Return the [x, y] coordinate for the center point of the cell that contains the specified text.  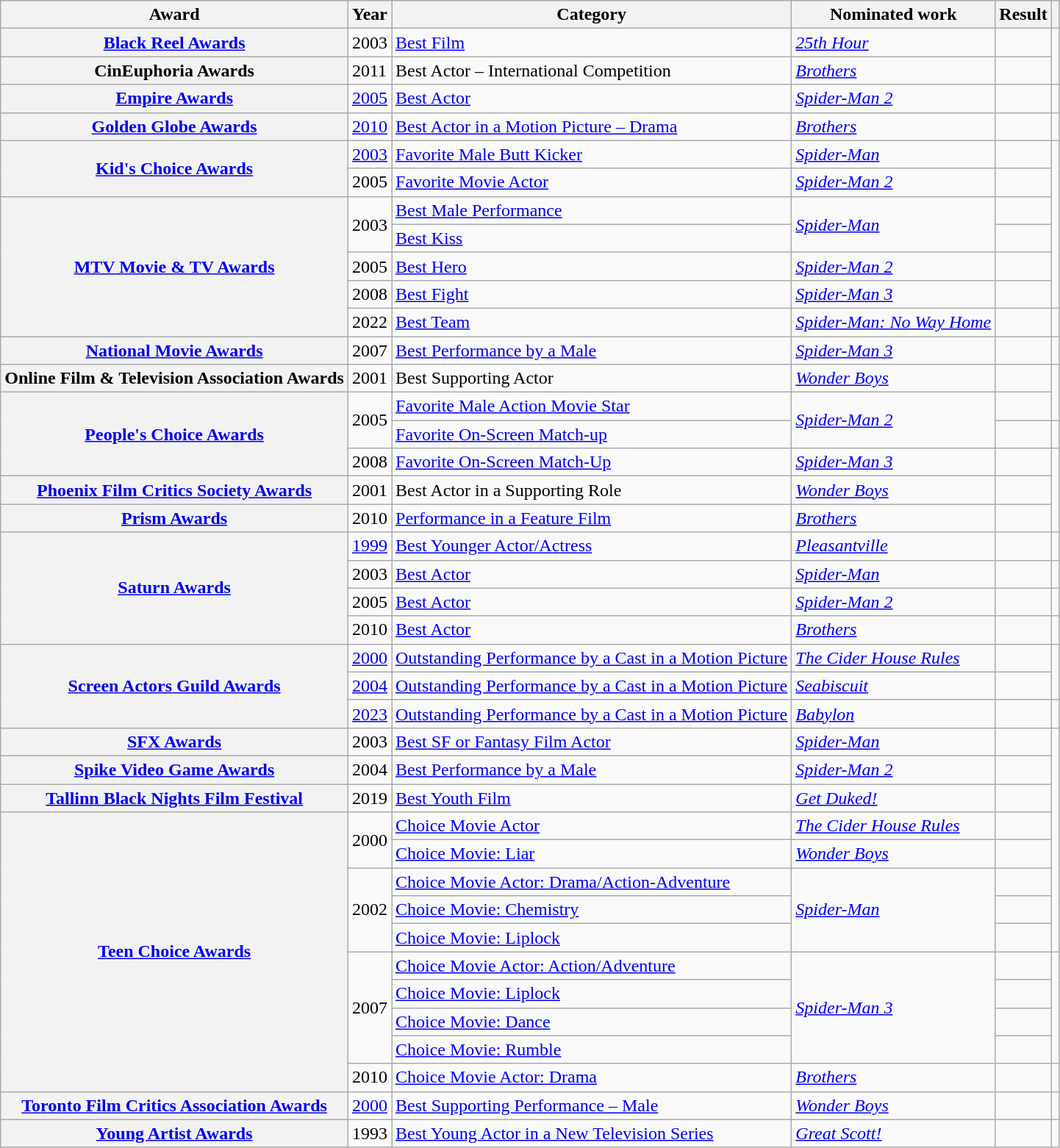
Choice Movie Actor: Drama/Action-Adventure [591, 882]
Choice Movie: Dance [591, 1022]
Toronto Film Critics Association Awards [175, 1105]
2019 [369, 797]
Best SF or Fantasy Film Actor [591, 742]
Golden Globe Awards [175, 126]
Award [175, 15]
SFX Awards [175, 742]
Online Film & Television Association Awards [175, 379]
Best Supporting Performance – Male [591, 1105]
Prism Awards [175, 518]
2023 [369, 714]
Best Actor in a Motion Picture – Drama [591, 126]
Best Younger Actor/Actress [591, 546]
Choice Movie: Liar [591, 854]
Pleasantville [894, 546]
Choice Movie: Chemistry [591, 910]
Favorite Male Butt Kicker [591, 154]
Year [369, 15]
1993 [369, 1133]
Performance in a Feature Film [591, 518]
People's Choice Awards [175, 434]
Best Film [591, 43]
Choice Movie Actor: Drama [591, 1077]
Best Team [591, 322]
Choice Movie Actor: Action/Adventure [591, 966]
Favorite On-Screen Match-up [591, 434]
2011 [369, 71]
Favorite Male Action Movie Star [591, 406]
Tallinn Black Nights Film Festival [175, 797]
Babylon [894, 714]
Favorite Movie Actor [591, 182]
National Movie Awards [175, 351]
Spider-Man: No Way Home [894, 322]
Best Hero [591, 266]
Result [1023, 15]
Saturn Awards [175, 588]
Best Actor – International Competition [591, 71]
2002 [369, 910]
CinEuphoria Awards [175, 71]
MTV Movie & TV Awards [175, 266]
Best Actor in a Supporting Role [591, 490]
Choice Movie: Rumble [591, 1050]
Black Reel Awards [175, 43]
Best Kiss [591, 238]
Best Young Actor in a New Television Series [591, 1133]
Get Duked! [894, 797]
Best Male Performance [591, 210]
Screen Actors Guild Awards [175, 686]
Favorite On-Screen Match-Up [591, 462]
Empire Awards [175, 98]
1999 [369, 546]
Young Artist Awards [175, 1133]
Category [591, 15]
2022 [369, 322]
Best Youth Film [591, 797]
Seabiscuit [894, 686]
Phoenix Film Critics Society Awards [175, 490]
Teen Choice Awards [175, 953]
Spike Video Game Awards [175, 769]
Choice Movie Actor [591, 826]
25th Hour [894, 43]
Kid's Choice Awards [175, 168]
Great Scott! [894, 1133]
Nominated work [894, 15]
Best Fight [591, 294]
Best Supporting Actor [591, 379]
